Extract the (x, y) coordinate from the center of the cell holding the provided text.  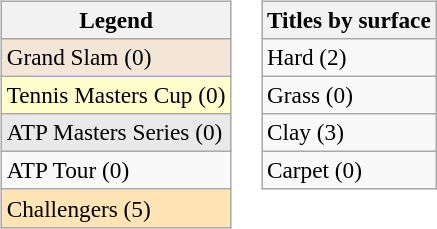
ATP Masters Series (0) (116, 133)
Challengers (5) (116, 208)
Carpet (0) (350, 171)
Hard (2) (350, 57)
Clay (3) (350, 133)
Grand Slam (0) (116, 57)
ATP Tour (0) (116, 171)
Grass (0) (350, 95)
Legend (116, 20)
Titles by surface (350, 20)
Tennis Masters Cup (0) (116, 95)
